Scan for the cell matching the given text and deliver its [X, Y] coordinate at center. 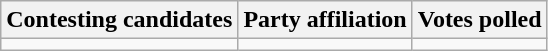
Votes polled [480, 20]
Contesting candidates [120, 20]
Party affiliation [325, 20]
